Identify which cell holds the provided text, then report its (X, Y) central coordinate. 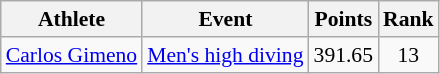
Men's high diving (225, 55)
Points (344, 19)
13 (408, 55)
Athlete (72, 19)
Carlos Gimeno (72, 55)
Rank (408, 19)
Event (225, 19)
391.65 (344, 55)
